Extract the [X, Y] coordinate from the center of the cell holding the provided text.  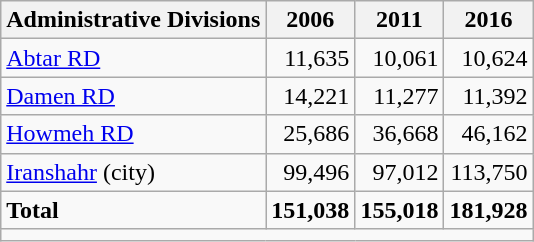
25,686 [310, 134]
151,038 [310, 210]
14,221 [310, 96]
Howmeh RD [134, 134]
Administrative Divisions [134, 20]
11,635 [310, 58]
155,018 [400, 210]
99,496 [310, 172]
10,061 [400, 58]
10,624 [488, 58]
97,012 [400, 172]
2011 [400, 20]
2006 [310, 20]
113,750 [488, 172]
2016 [488, 20]
Total [134, 210]
181,928 [488, 210]
46,162 [488, 134]
11,277 [400, 96]
11,392 [488, 96]
Damen RD [134, 96]
Abtar RD [134, 58]
36,668 [400, 134]
Iranshahr (city) [134, 172]
